Extract the [x, y] coordinate from the center of the cell holding the provided text.  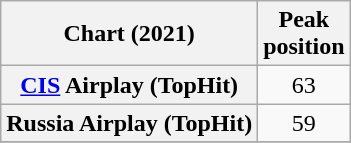
CIS Airplay (TopHit) [130, 85]
Chart (2021) [130, 34]
Peakposition [304, 34]
63 [304, 85]
Russia Airplay (TopHit) [130, 123]
59 [304, 123]
